From the cell containing the given text, extract its center point as (X, Y) coordinate. 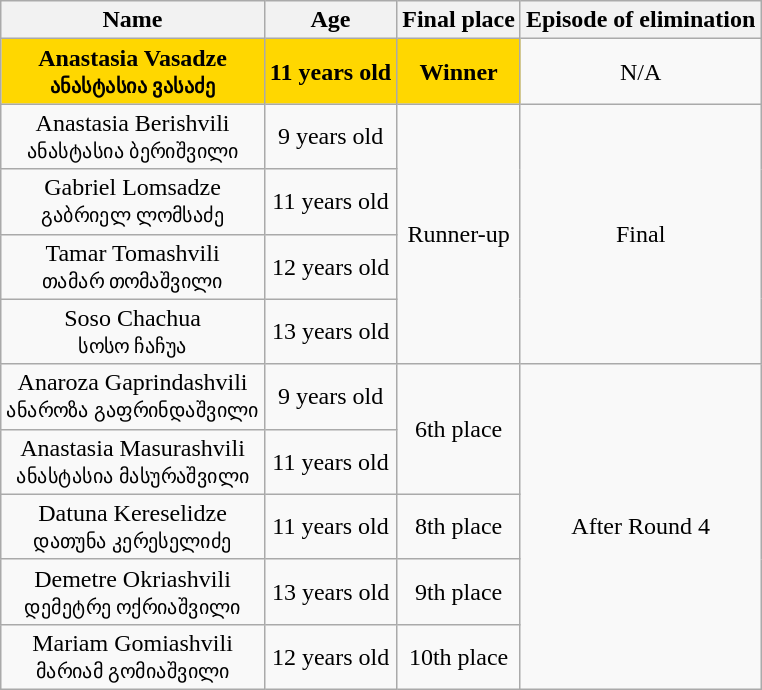
Episode of elimination (640, 20)
Demetre Okriashviliდემეტრე ოქრიაშვილი (133, 592)
Tamar Tomashviliთამარ თომაშვილი (133, 266)
After Round 4 (640, 526)
Mariam Gomiashviliმარიამ გომიაშვილი (133, 656)
N/A (640, 72)
10th place (459, 656)
6th place (459, 429)
Runner-up (459, 234)
9th place (459, 592)
Soso Chachuaსოსო ჩაჩუა (133, 332)
Name (133, 20)
Datuna Kereselidzeდათუნა კერესელიძე (133, 526)
Age (330, 20)
Winner (459, 72)
Anaroza Gaprindashviliანაროზა გაფრინდაშვილი (133, 396)
Anastasia Berishviliანასტასია ბერიშვილი (133, 136)
8th place (459, 526)
Gabriel Lomsadzeგაბრიელ ლომსაძე (133, 202)
Final (640, 234)
Anastasia Vasadzeანასტასია ვასაძე (133, 72)
Anastasia Masurashviliანასტასია მასურაშვილი (133, 462)
Final place (459, 20)
